Locate the cell with the specified text and output its (X, Y) center coordinate. 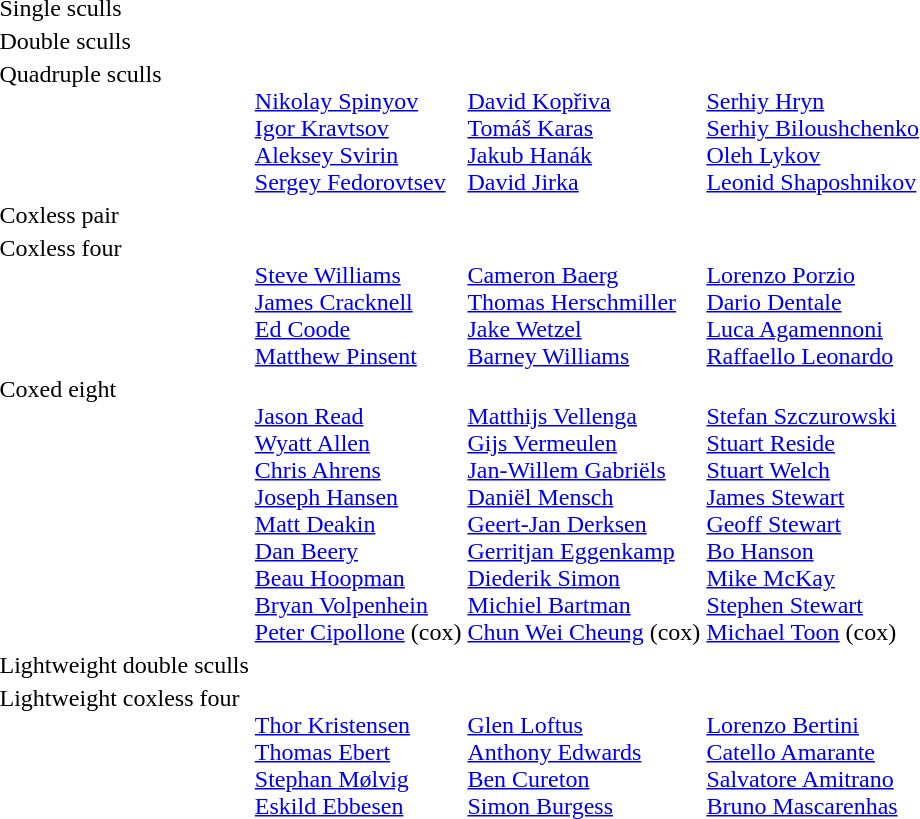
Steve WilliamsJames CracknellEd CoodeMatthew Pinsent (358, 302)
David KopřivaTomáš KarasJakub HanákDavid Jirka (584, 128)
Cameron BaergThomas HerschmillerJake WetzelBarney Williams (584, 302)
Nikolay SpinyovIgor KravtsovAleksey SvirinSergey Fedorovtsev (358, 128)
Jason ReadWyatt AllenChris AhrensJoseph HansenMatt DeakinDan BeeryBeau HoopmanBryan VolpenheinPeter Cipollone (cox) (358, 510)
Matthijs VellengaGijs VermeulenJan-Willem GabriëlsDaniël MenschGeert-Jan DerksenGerritjan EggenkampDiederik SimonMichiel BartmanChun Wei Cheung (cox) (584, 510)
